Determine the [x, y] coordinate at the center of the cell enclosing the given text.  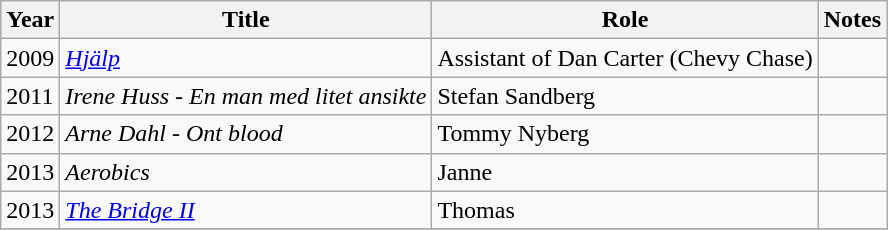
Aerobics [246, 172]
Assistant of Dan Carter (Chevy Chase) [625, 58]
Notes [852, 20]
2012 [30, 134]
Stefan Sandberg [625, 96]
Title [246, 20]
Thomas [625, 210]
The Bridge II [246, 210]
2009 [30, 58]
Janne [625, 172]
Tommy Nyberg [625, 134]
Year [30, 20]
Role [625, 20]
Hjälp [246, 58]
2011 [30, 96]
Irene Huss - En man med litet ansikte [246, 96]
Arne Dahl - Ont blood [246, 134]
